Return [x, y] of the center of cell containing provided text 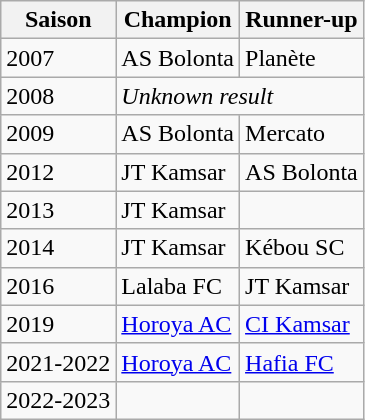
2021-2022 [58, 362]
2016 [58, 286]
Hafia FC [302, 362]
2012 [58, 172]
2013 [58, 210]
Runner-up [302, 20]
2008 [58, 96]
Unknown result [240, 96]
2014 [58, 248]
Kébou SC [302, 248]
2022-2023 [58, 400]
2007 [58, 58]
2009 [58, 134]
Lalaba FC [178, 286]
CI Kamsar [302, 324]
Planète [302, 58]
Mercato [302, 134]
2019 [58, 324]
Saison [58, 20]
Champion [178, 20]
